Pinpoint the cell where the given text exists, returning its (X, Y) midpoint coordinate. 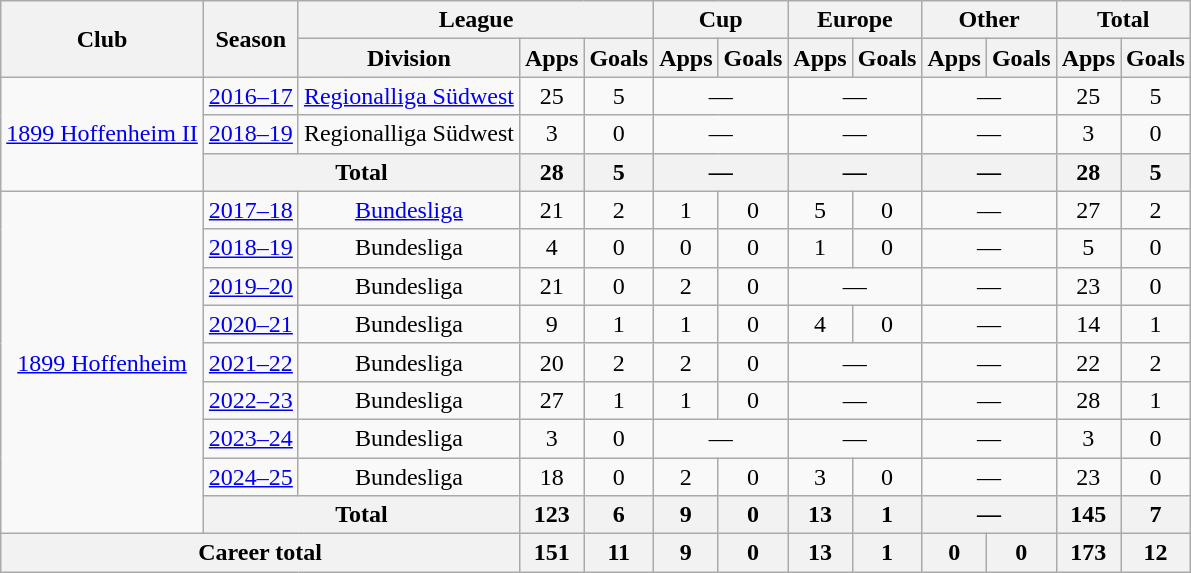
6 (619, 515)
Cup (721, 20)
14 (1088, 324)
151 (551, 553)
Season (250, 39)
18 (551, 477)
2017–18 (250, 210)
1899 Hoffenheim (102, 362)
League (476, 20)
Career total (260, 553)
145 (1088, 515)
1899 Hoffenheim II (102, 134)
20 (551, 362)
173 (1088, 553)
11 (619, 553)
Division (408, 58)
22 (1088, 362)
123 (551, 515)
2016–17 (250, 96)
2024–25 (250, 477)
Other (989, 20)
2019–20 (250, 286)
12 (1156, 553)
Club (102, 39)
2023–24 (250, 438)
2020–21 (250, 324)
7 (1156, 515)
Europe (855, 20)
2022–23 (250, 400)
2021–22 (250, 362)
